Capture the cell that displays the provided text and extract its (X, Y) central coordinate. 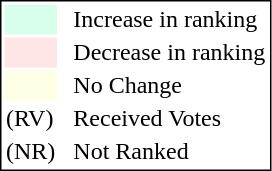
Increase in ranking (170, 19)
(NR) (30, 151)
Decrease in ranking (170, 53)
(RV) (30, 119)
Not Ranked (170, 151)
No Change (170, 85)
Received Votes (170, 119)
